Return the [x, y] coordinate for the center point of the cell that contains the specified text.  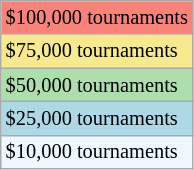
$75,000 tournaments [97, 51]
$25,000 tournaments [97, 118]
$50,000 tournaments [97, 85]
$10,000 tournaments [97, 152]
$100,000 tournaments [97, 17]
